Find where the given text appears and provide that cell's center as (x, y) coordinate. 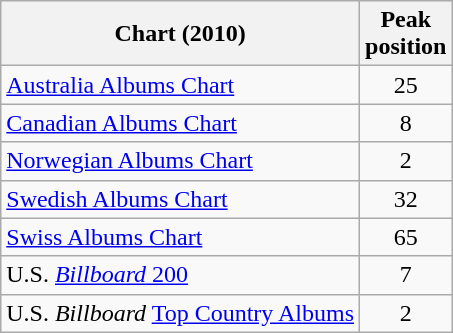
8 (406, 123)
Canadian Albums Chart (180, 123)
25 (406, 85)
32 (406, 199)
65 (406, 237)
Norwegian Albums Chart (180, 161)
U.S. Billboard Top Country Albums (180, 313)
Australia Albums Chart (180, 85)
7 (406, 275)
U.S. Billboard 200 (180, 275)
Swiss Albums Chart (180, 237)
Swedish Albums Chart (180, 199)
Chart (2010) (180, 34)
Peakposition (406, 34)
